Search for the cell housing the specified text and yield its [x, y] center coordinate. 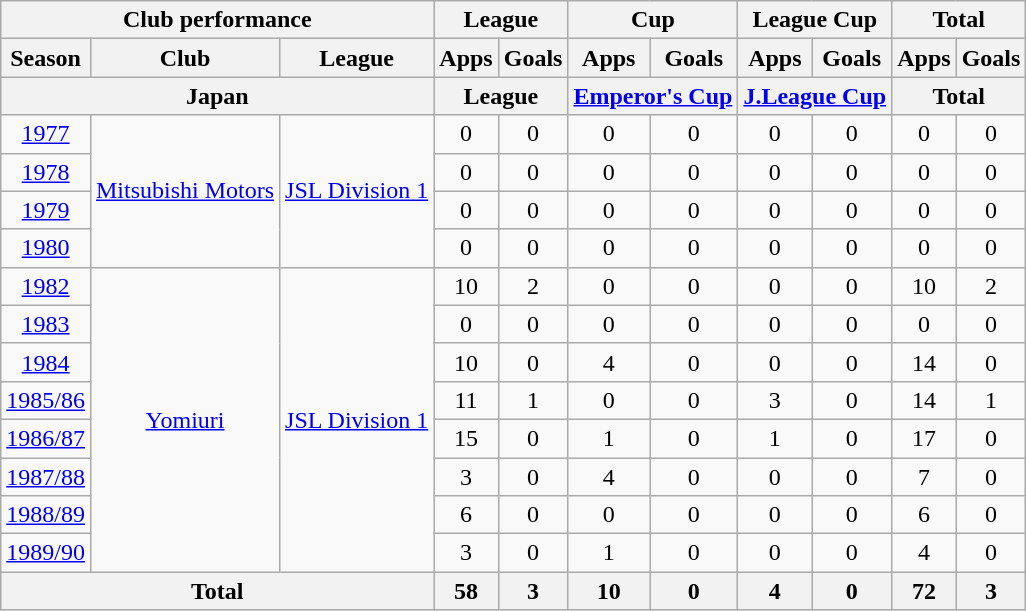
Japan [218, 96]
1980 [46, 248]
1986/87 [46, 438]
58 [466, 591]
Club [184, 58]
1989/90 [46, 553]
Season [46, 58]
Club performance [218, 20]
17 [924, 438]
Emperor's Cup [653, 96]
1978 [46, 172]
72 [924, 591]
J.League Cup [815, 96]
League Cup [815, 20]
Yomiuri [184, 419]
15 [466, 438]
1977 [46, 134]
Cup [653, 20]
1984 [46, 362]
1982 [46, 286]
1983 [46, 324]
Mitsubishi Motors [184, 191]
11 [466, 400]
1987/88 [46, 477]
1985/86 [46, 400]
7 [924, 477]
1979 [46, 210]
1988/89 [46, 515]
